Extract the [X, Y] coordinate from the center of the cell holding the provided text.  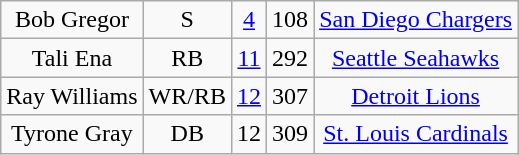
Detroit Lions [416, 96]
292 [290, 58]
S [187, 20]
Seattle Seahawks [416, 58]
11 [248, 58]
4 [248, 20]
307 [290, 96]
DB [187, 134]
WR/RB [187, 96]
Ray Williams [72, 96]
309 [290, 134]
Tali Ena [72, 58]
RB [187, 58]
San Diego Chargers [416, 20]
St. Louis Cardinals [416, 134]
108 [290, 20]
Tyrone Gray [72, 134]
Bob Gregor [72, 20]
